For the text-containing cell, return its midpoint in (X, Y) coordinate format. 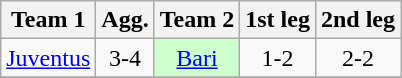
Team 2 (197, 20)
1st leg (278, 20)
Team 1 (48, 20)
2-2 (358, 58)
Juventus (48, 58)
3-4 (125, 58)
Bari (197, 58)
1-2 (278, 58)
2nd leg (358, 20)
Agg. (125, 20)
